From the cell containing the given text, extract its center point as [X, Y] coordinate. 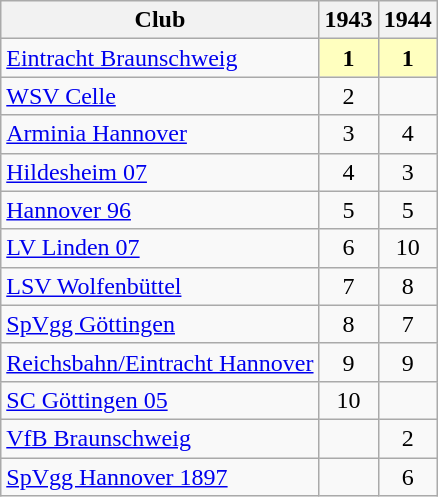
WSV Celle [160, 96]
Arminia Hannover [160, 134]
LSV Wolfenbüttel [160, 286]
Hannover 96 [160, 210]
1943 [348, 20]
Hildesheim 07 [160, 172]
LV Linden 07 [160, 248]
SpVgg Göttingen [160, 324]
Club [160, 20]
SpVgg Hannover 1897 [160, 477]
SC Göttingen 05 [160, 400]
Eintracht Braunschweig [160, 58]
VfB Braunschweig [160, 438]
Reichsbahn/Eintracht Hannover [160, 362]
1944 [408, 20]
